Detect which cell encompasses the target text, then output its (X, Y) center coordinate. 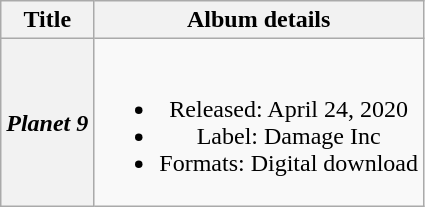
Released: April 24, 2020Label: Damage IncFormats: Digital download (259, 122)
Title (48, 20)
Planet 9 (48, 122)
Album details (259, 20)
